Identify which cell holds the provided text, then report its [x, y] central coordinate. 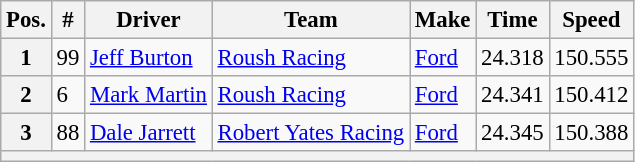
150.412 [592, 95]
3 [26, 133]
150.555 [592, 58]
1 [26, 58]
2 [26, 95]
Team [310, 20]
Pos. [26, 20]
Jeff Burton [149, 58]
Driver [149, 20]
Time [512, 20]
6 [68, 95]
150.388 [592, 133]
88 [68, 133]
Mark Martin [149, 95]
Make [443, 20]
24.318 [512, 58]
24.341 [512, 95]
24.345 [512, 133]
Speed [592, 20]
99 [68, 58]
Robert Yates Racing [310, 133]
Dale Jarrett [149, 133]
# [68, 20]
